Determine the [X, Y] coordinate at the center of the cell enclosing the given text.  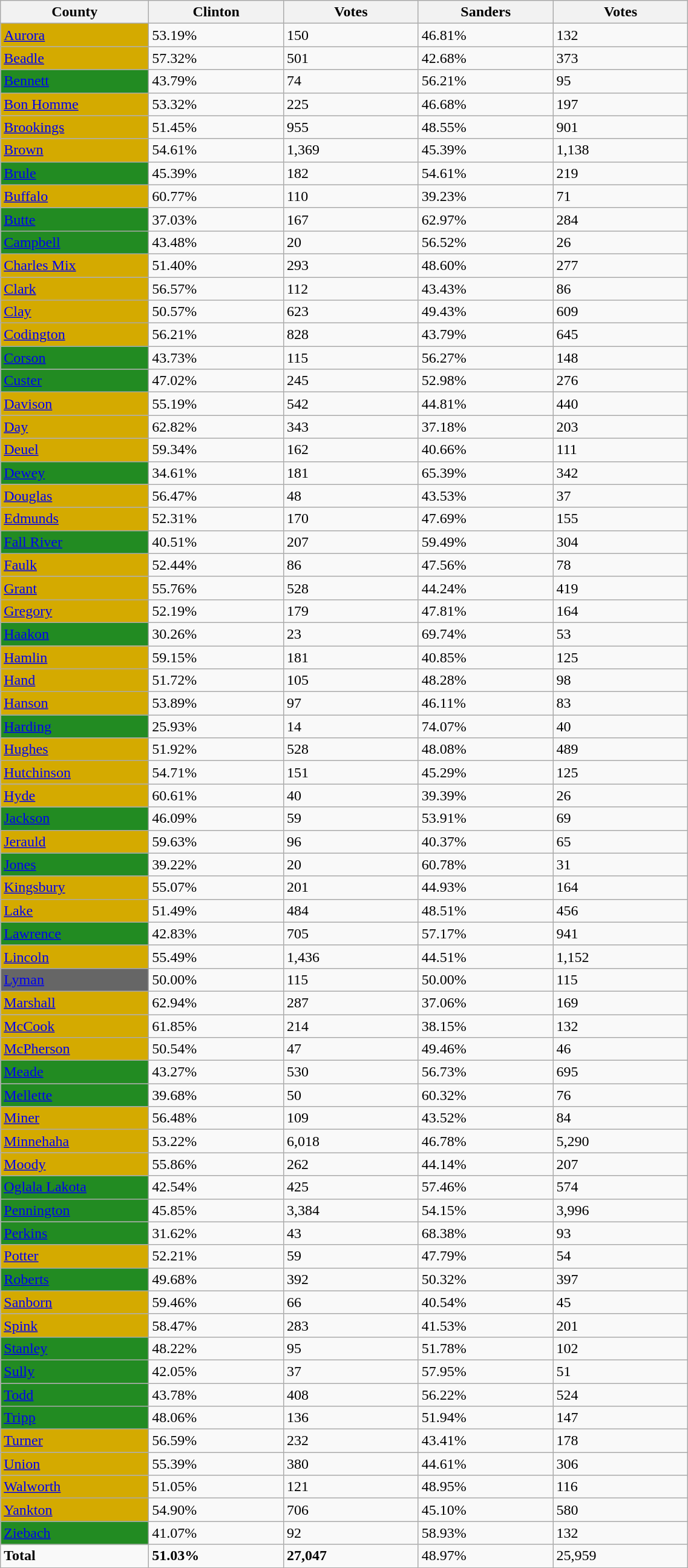
484 [351, 911]
60.61% [217, 796]
62.82% [217, 427]
941 [621, 934]
Walworth [75, 1487]
501 [351, 58]
Hyde [75, 796]
48.51% [485, 911]
Jackson [75, 819]
Brookings [75, 127]
Hutchinson [75, 772]
Deuel [75, 450]
27,047 [351, 1556]
169 [621, 1003]
97 [351, 703]
705 [351, 934]
Dewey [75, 473]
42.05% [217, 1371]
60.77% [217, 196]
49.43% [485, 312]
57.17% [485, 934]
48.08% [485, 749]
53.91% [485, 819]
59.63% [217, 842]
38.15% [485, 1026]
1,369 [351, 150]
65.39% [485, 473]
44.61% [485, 1464]
Minnehaha [75, 1141]
60.32% [485, 1095]
293 [351, 265]
182 [351, 173]
225 [351, 104]
262 [351, 1164]
40.54% [485, 1302]
Day [75, 427]
Spink [75, 1325]
110 [351, 196]
County [75, 12]
48 [351, 496]
42.68% [485, 58]
Beadle [75, 58]
Sanborn [75, 1302]
151 [351, 772]
179 [351, 611]
51.72% [217, 680]
51.03% [217, 1556]
56.59% [217, 1441]
44.93% [485, 888]
6,018 [351, 1141]
Brule [75, 173]
52.98% [485, 381]
48.28% [485, 680]
Mellette [75, 1095]
Fall River [75, 542]
489 [621, 749]
Tripp [75, 1418]
Roberts [75, 1279]
706 [351, 1510]
39.22% [217, 865]
Haakon [75, 634]
55.07% [217, 888]
57.46% [485, 1187]
54.15% [485, 1210]
31 [621, 865]
283 [351, 1325]
57.32% [217, 58]
Potter [75, 1256]
54 [621, 1256]
Moody [75, 1164]
102 [621, 1348]
45.10% [485, 1510]
46.81% [485, 35]
47.69% [485, 519]
Oglala Lakota [75, 1187]
43.43% [485, 289]
23 [351, 634]
47 [351, 1049]
901 [621, 127]
46.78% [485, 1141]
56.27% [485, 358]
Campbell [75, 242]
955 [351, 127]
645 [621, 335]
45.29% [485, 772]
Miner [75, 1118]
53.89% [217, 703]
425 [351, 1187]
48.55% [485, 127]
43 [351, 1233]
232 [351, 1441]
Jerauld [75, 842]
580 [621, 1510]
55.49% [217, 957]
48.22% [217, 1348]
57.95% [485, 1371]
Douglas [75, 496]
43.27% [217, 1072]
Hand [75, 680]
98 [621, 680]
42.54% [217, 1187]
51.78% [485, 1348]
Brown [75, 150]
Grant [75, 588]
Sully [75, 1371]
78 [621, 565]
25,959 [621, 1556]
43.48% [217, 242]
Corson [75, 358]
Jones [75, 865]
59.46% [217, 1302]
147 [621, 1418]
397 [621, 1279]
167 [351, 219]
276 [621, 381]
Union [75, 1464]
McCook [75, 1026]
42.83% [217, 934]
50 [351, 1095]
48.95% [485, 1487]
47.56% [485, 565]
37.18% [485, 427]
40.51% [217, 542]
Marshall [75, 1003]
150 [351, 35]
56.47% [217, 496]
Hamlin [75, 657]
214 [351, 1026]
245 [351, 381]
695 [621, 1072]
51.05% [217, 1487]
Total [75, 1556]
Charles Mix [75, 265]
373 [621, 58]
Ziebach [75, 1533]
Aurora [75, 35]
155 [621, 519]
3,384 [351, 1210]
419 [621, 588]
105 [351, 680]
Stanley [75, 1348]
609 [621, 312]
76 [621, 1095]
46.68% [485, 104]
380 [351, 1464]
Davison [75, 404]
50.32% [485, 1279]
43.52% [485, 1118]
49.46% [485, 1049]
83 [621, 703]
39.39% [485, 796]
55.86% [217, 1164]
44.81% [485, 404]
56.57% [217, 289]
54.71% [217, 772]
48.06% [217, 1418]
50.54% [217, 1049]
574 [621, 1187]
304 [621, 542]
51.49% [217, 911]
Todd [75, 1394]
37.03% [217, 219]
71 [621, 196]
Custer [75, 381]
116 [621, 1487]
Lincoln [75, 957]
392 [351, 1279]
37.06% [485, 1003]
Faulk [75, 565]
1,152 [621, 957]
109 [351, 1118]
Hanson [75, 703]
Hughes [75, 749]
112 [351, 289]
56.73% [485, 1072]
306 [621, 1464]
66 [351, 1302]
56.48% [217, 1118]
61.85% [217, 1026]
74.07% [485, 726]
45.85% [217, 1210]
Kingsbury [75, 888]
69 [621, 819]
219 [621, 173]
52.44% [217, 565]
111 [621, 450]
524 [621, 1394]
43.41% [485, 1441]
34.61% [217, 473]
Sanders [485, 12]
47.81% [485, 611]
62.94% [217, 1003]
162 [351, 450]
542 [351, 404]
Perkins [75, 1233]
50.57% [217, 312]
530 [351, 1072]
39.23% [485, 196]
93 [621, 1233]
51.45% [217, 127]
Turner [75, 1441]
828 [351, 335]
440 [621, 404]
Edmunds [75, 519]
52.31% [217, 519]
25.93% [217, 726]
456 [621, 911]
69.74% [485, 634]
43.53% [485, 496]
197 [621, 104]
Bennett [75, 81]
40.85% [485, 657]
170 [351, 519]
40.66% [485, 450]
Meade [75, 1072]
47.79% [485, 1256]
203 [621, 427]
408 [351, 1394]
92 [351, 1533]
59.15% [217, 657]
47.02% [217, 381]
1,436 [351, 957]
84 [621, 1118]
McPherson [75, 1049]
56.52% [485, 242]
96 [351, 842]
14 [351, 726]
44.24% [485, 588]
277 [621, 265]
62.97% [485, 219]
Clinton [217, 12]
74 [351, 81]
3,996 [621, 1210]
30.26% [217, 634]
49.68% [217, 1279]
121 [351, 1487]
51.92% [217, 749]
58.47% [217, 1325]
55.39% [217, 1464]
48.97% [485, 1556]
40.37% [485, 842]
Pennington [75, 1210]
Harding [75, 726]
343 [351, 427]
284 [621, 219]
68.38% [485, 1233]
342 [621, 473]
1,138 [621, 150]
Lawrence [75, 934]
Codington [75, 335]
178 [621, 1441]
43.78% [217, 1394]
53.19% [217, 35]
136 [351, 1418]
46 [621, 1049]
59.49% [485, 542]
51 [621, 1371]
52.21% [217, 1256]
39.68% [217, 1095]
5,290 [621, 1141]
Clay [75, 312]
53 [621, 634]
48.60% [485, 265]
Clark [75, 289]
51.40% [217, 265]
41.53% [485, 1325]
623 [351, 312]
51.94% [485, 1418]
52.19% [217, 611]
60.78% [485, 865]
Bon Homme [75, 104]
55.76% [217, 588]
287 [351, 1003]
Yankton [75, 1510]
65 [621, 842]
53.22% [217, 1141]
41.07% [217, 1533]
Lake [75, 911]
55.19% [217, 404]
148 [621, 358]
58.93% [485, 1533]
56.22% [485, 1394]
44.51% [485, 957]
59.34% [217, 450]
31.62% [217, 1233]
53.32% [217, 104]
46.11% [485, 703]
Buffalo [75, 196]
43.73% [217, 358]
Lyman [75, 980]
54.90% [217, 1510]
45 [621, 1302]
Butte [75, 219]
46.09% [217, 819]
44.14% [485, 1164]
Gregory [75, 611]
